Detect which cell encompasses the target text, then output its (x, y) center coordinate. 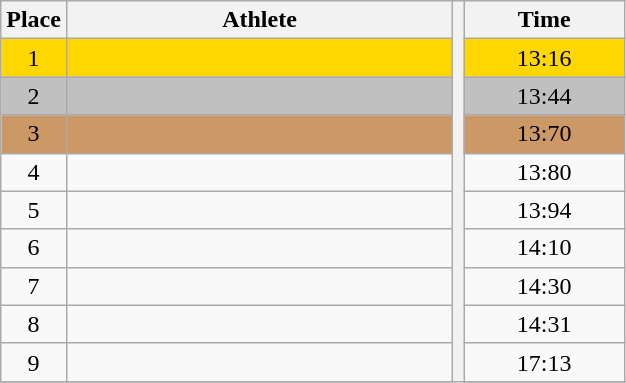
Time (544, 20)
13:16 (544, 58)
9 (34, 362)
17:13 (544, 362)
8 (34, 324)
4 (34, 172)
14:31 (544, 324)
5 (34, 210)
2 (34, 96)
13:70 (544, 134)
6 (34, 248)
3 (34, 134)
14:30 (544, 286)
13:80 (544, 172)
7 (34, 286)
13:94 (544, 210)
14:10 (544, 248)
1 (34, 58)
13:44 (544, 96)
Athlete (259, 20)
Place (34, 20)
